Extract the [X, Y] coordinate from the center of the cell holding the provided text.  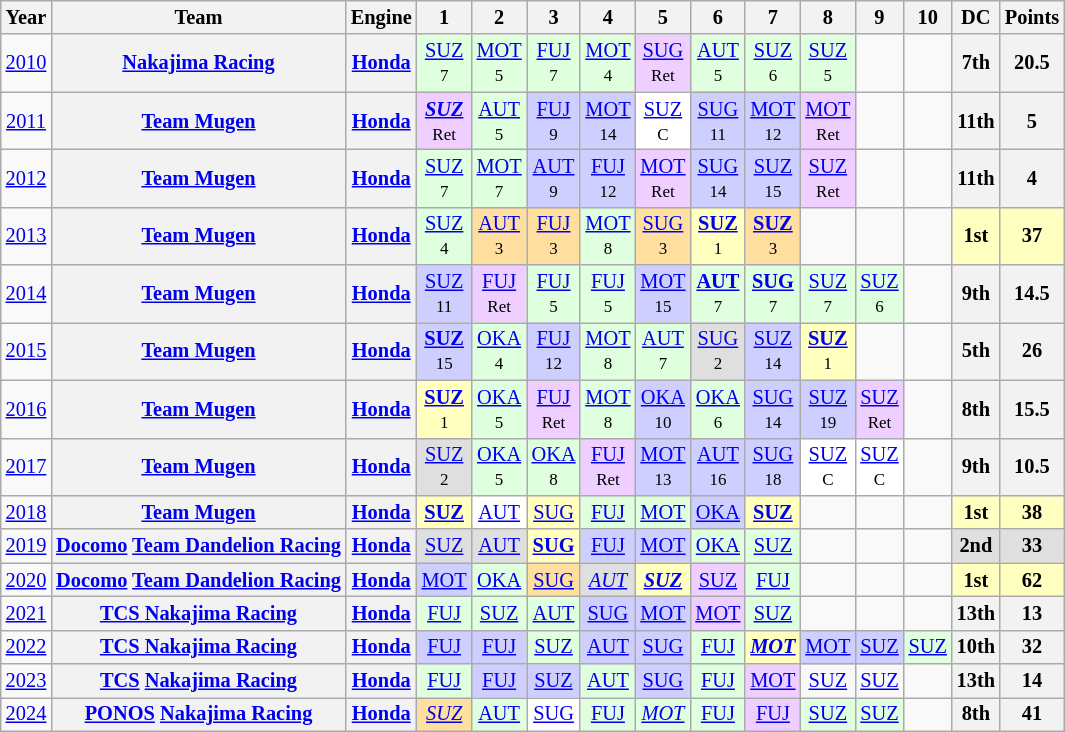
SUZ2 [444, 467]
10.5 [1032, 467]
SUZ5 [828, 63]
SUG18 [772, 467]
OKA8 [554, 467]
2018 [26, 512]
MOT4 [608, 63]
32 [1032, 647]
13 [1032, 613]
3 [554, 17]
2010 [26, 63]
2nd [976, 546]
MOT14 [608, 121]
2020 [26, 580]
6 [718, 17]
AUT9 [554, 178]
Team [198, 17]
10 [928, 17]
2023 [26, 681]
DC [976, 17]
14 [1032, 681]
38 [1032, 512]
AUT16 [718, 467]
8 [828, 17]
26 [1032, 351]
2024 [26, 714]
2012 [26, 178]
Engine [382, 17]
OKA4 [500, 351]
SUZ19 [828, 409]
AUT3 [500, 236]
MOT5 [500, 63]
2013 [26, 236]
Nakajima Racing [198, 63]
10th [976, 647]
PONOS Nakajima Racing [198, 714]
MOT7 [500, 178]
SUGRet [662, 63]
2019 [26, 546]
2017 [26, 467]
37 [1032, 236]
FUJ9 [554, 121]
5th [976, 351]
MOT15 [662, 294]
2014 [26, 294]
SUG7 [772, 294]
41 [1032, 714]
2015 [26, 351]
62 [1032, 580]
FUJ3 [554, 236]
15.5 [1032, 409]
SUG3 [662, 236]
SUZ11 [444, 294]
FUJ7 [554, 63]
7 [772, 17]
MOT13 [662, 467]
7th [976, 63]
Points [1032, 17]
OKA6 [718, 409]
SUG11 [718, 121]
2 [500, 17]
Year [26, 17]
MOT12 [772, 121]
SUZ3 [772, 236]
9 [879, 17]
SUZ14 [772, 351]
33 [1032, 546]
2016 [26, 409]
SUG2 [718, 351]
1 [444, 17]
SUZ4 [444, 236]
20.5 [1032, 63]
2022 [26, 647]
2011 [26, 121]
14.5 [1032, 294]
OKA10 [662, 409]
2021 [26, 613]
